Provide the (x, y) coordinate of the cell's center where the given text is located.  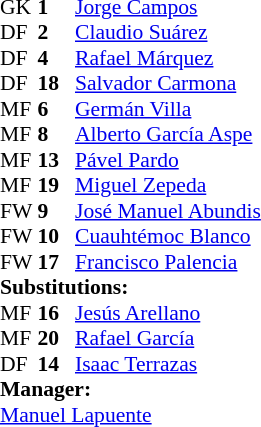
18 (57, 83)
2 (57, 33)
Miguel Zepeda (168, 185)
13 (57, 160)
4 (57, 58)
Rafael Márquez (168, 58)
8 (57, 135)
José Manuel Abundis (168, 211)
Cuauhtémoc Blanco (168, 237)
6 (57, 109)
Claudio Suárez (168, 33)
Pável Pardo (168, 160)
Isaac Terrazas (168, 364)
Francisco Palencia (168, 262)
16 (57, 313)
Rafael García (168, 339)
Germán Villa (168, 109)
9 (57, 211)
20 (57, 339)
Alberto García Aspe (168, 135)
14 (57, 364)
Jesús Arellano (168, 313)
19 (57, 185)
Manager: (130, 389)
10 (57, 237)
Substitutions: (130, 287)
17 (57, 262)
Salvador Carmona (168, 83)
